Extract the [X, Y] coordinate from the center of the cell holding the provided text.  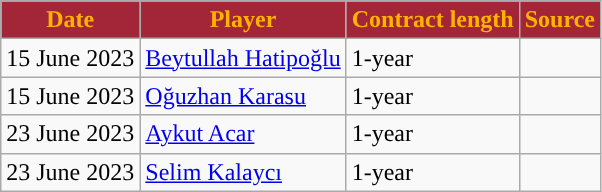
Aykut Acar [243, 134]
Source [560, 20]
Selim Kalaycı [243, 172]
Player [243, 20]
Date [70, 20]
Contract length [432, 20]
Beytullah Hatipoğlu [243, 58]
Oğuzhan Karasu [243, 96]
